Extract the (X, Y) coordinate from the center of the cell holding the provided text.  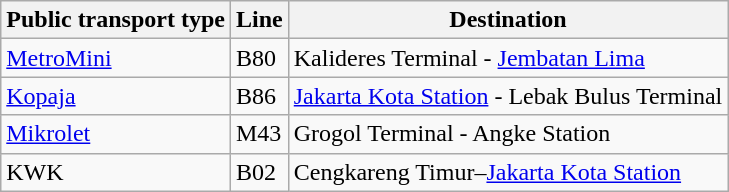
Jakarta Kota Station - Lebak Bulus Terminal (508, 96)
B02 (259, 172)
Line (259, 20)
Destination (508, 20)
B80 (259, 58)
Cengkareng Timur–Jakarta Kota Station (508, 172)
Mikrolet (116, 134)
Public transport type (116, 20)
B86 (259, 96)
Kopaja (116, 96)
KWK (116, 172)
M43 (259, 134)
Kalideres Terminal - Jembatan Lima (508, 58)
MetroMini (116, 58)
Grogol Terminal - Angke Station (508, 134)
